Capture the cell that displays the provided text and extract its (x, y) central coordinate. 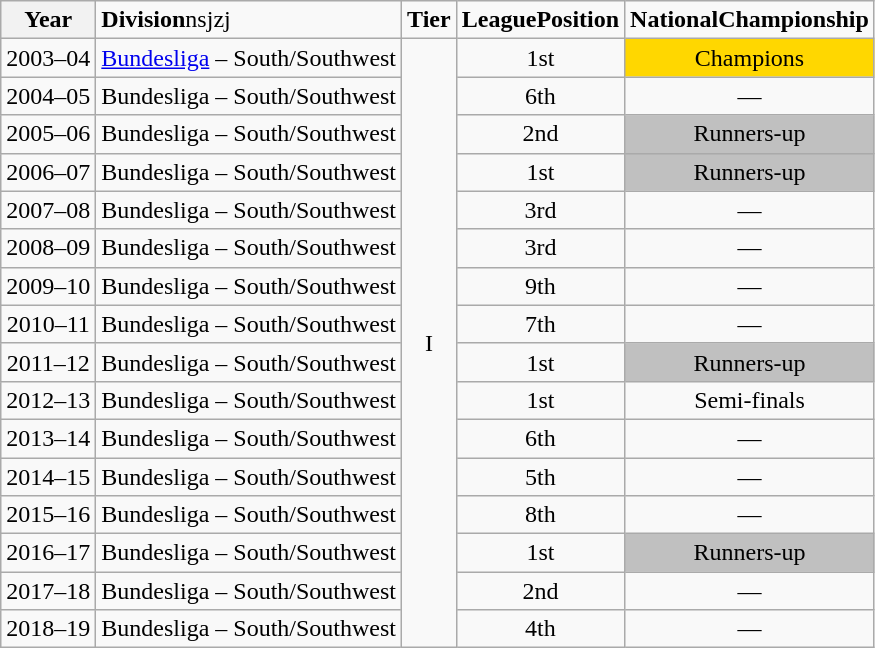
2007–08 (48, 210)
2003–04 (48, 58)
2016–17 (48, 553)
2010–11 (48, 324)
2008–09 (48, 248)
2017–18 (48, 591)
Tier (430, 20)
Divisionnsjzj (249, 20)
Semi-finals (750, 400)
2006–07 (48, 172)
8th (540, 515)
2011–12 (48, 362)
2013–14 (48, 438)
2018–19 (48, 629)
7th (540, 324)
5th (540, 477)
NationalChampionship (750, 20)
Champions (750, 58)
LeaguePosition (540, 20)
9th (540, 286)
I (430, 344)
2009–10 (48, 286)
4th (540, 629)
2005–06 (48, 134)
Year (48, 20)
2014–15 (48, 477)
2015–16 (48, 515)
2004–05 (48, 96)
2012–13 (48, 400)
